From the cell containing the given text, extract its center point as (x, y) coordinate. 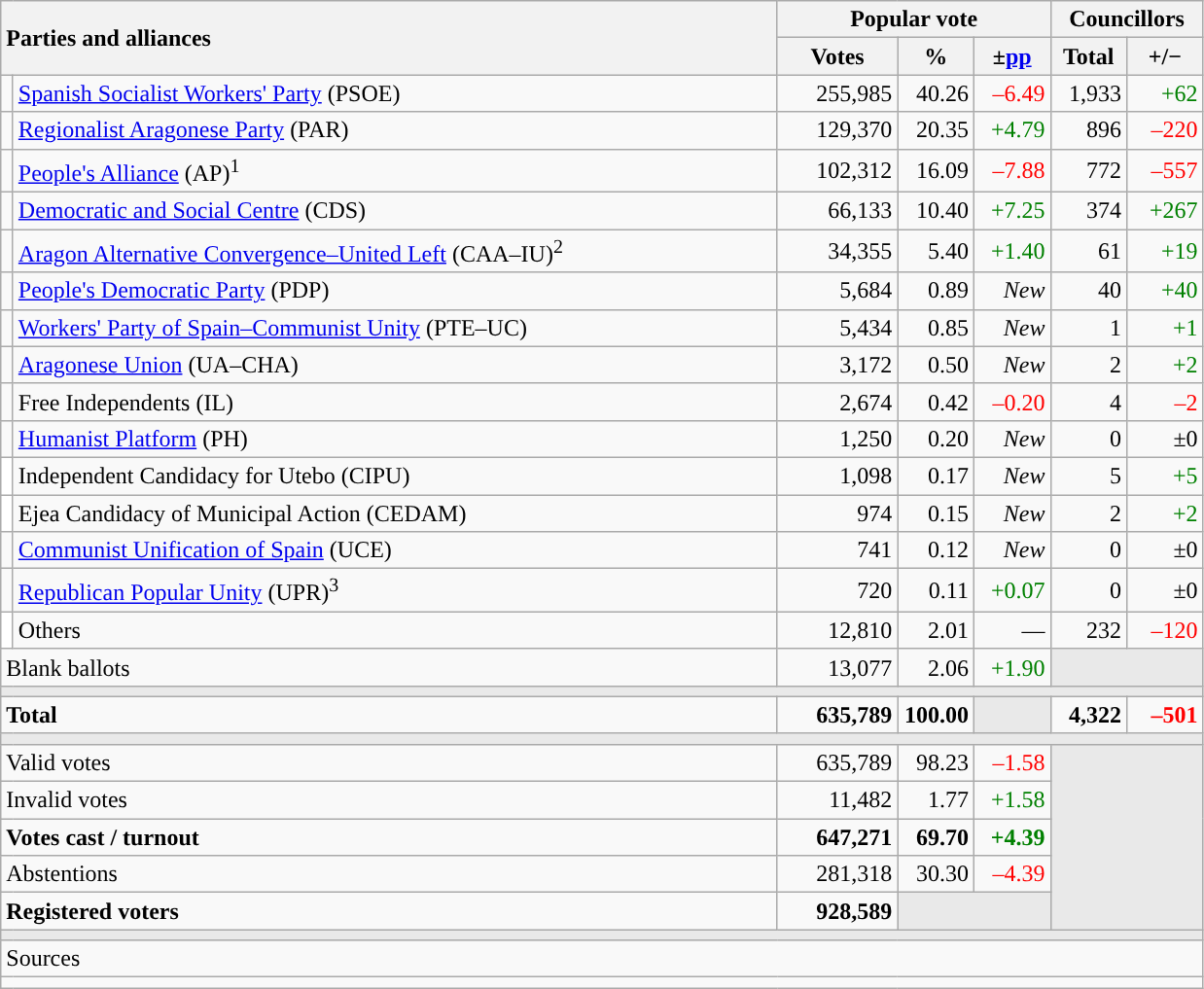
0.42 (936, 402)
Valid votes (389, 763)
3,172 (837, 365)
–7.88 (1011, 171)
+1 (1165, 328)
Workers' Party of Spain–Communist Unity (PTE–UC) (395, 328)
1,098 (837, 476)
16.09 (936, 171)
1,933 (1089, 93)
772 (1089, 171)
10.40 (936, 211)
–0.20 (1011, 402)
720 (837, 591)
— (1011, 630)
+40 (1165, 291)
66,133 (837, 211)
–220 (1165, 130)
People's Democratic Party (PDP) (395, 291)
4 (1089, 402)
1.77 (936, 800)
40.26 (936, 93)
+1.90 (1011, 667)
69.70 (936, 837)
–4.39 (1011, 874)
255,985 (837, 93)
1 (1089, 328)
–6.49 (1011, 93)
61 (1089, 251)
+1.40 (1011, 251)
Parties and alliances (389, 38)
Democratic and Social Centre (CDS) (395, 211)
Sources (602, 959)
Communist Unification of Spain (UCE) (395, 550)
0.11 (936, 591)
30.30 (936, 874)
Free Independents (IL) (395, 402)
0.12 (936, 550)
+19 (1165, 251)
+7.25 (1011, 211)
Popular vote (914, 19)
Votes (837, 56)
Invalid votes (389, 800)
5 (1089, 476)
2.01 (936, 630)
2.06 (936, 667)
±pp (1011, 56)
–1.58 (1011, 763)
+1.58 (1011, 800)
34,355 (837, 251)
647,271 (837, 837)
5.40 (936, 251)
Councillors (1126, 19)
+/− (1165, 56)
100.00 (936, 715)
Spanish Socialist Workers' Party (PSOE) (395, 93)
% (936, 56)
12,810 (837, 630)
896 (1089, 130)
129,370 (837, 130)
Aragonese Union (UA–CHA) (395, 365)
13,077 (837, 667)
+267 (1165, 211)
–120 (1165, 630)
Aragon Alternative Convergence–United Left (CAA–IU)2 (395, 251)
–2 (1165, 402)
374 (1089, 211)
Regionalist Aragonese Party (PAR) (395, 130)
–557 (1165, 171)
5,434 (837, 328)
2,674 (837, 402)
+62 (1165, 93)
+0.07 (1011, 591)
Republican Popular Unity (UPR)3 (395, 591)
232 (1089, 630)
+4.79 (1011, 130)
102,312 (837, 171)
20.35 (936, 130)
+5 (1165, 476)
Votes cast / turnout (389, 837)
5,684 (837, 291)
0.85 (936, 328)
741 (837, 550)
0.89 (936, 291)
–501 (1165, 715)
974 (837, 513)
40 (1089, 291)
Independent Candidacy for Utebo (CIPU) (395, 476)
+4.39 (1011, 837)
11,482 (837, 800)
Abstentions (389, 874)
98.23 (936, 763)
4,322 (1089, 715)
Registered voters (389, 911)
Ejea Candidacy of Municipal Action (CEDAM) (395, 513)
0.15 (936, 513)
Humanist Platform (PH) (395, 439)
281,318 (837, 874)
0.50 (936, 365)
Others (395, 630)
0.17 (936, 476)
1,250 (837, 439)
928,589 (837, 911)
0.20 (936, 439)
People's Alliance (AP)1 (395, 171)
Blank ballots (389, 667)
